Scan for the cell matching the given text and deliver its [X, Y] coordinate at center. 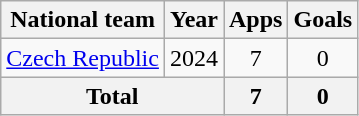
Apps [256, 20]
Czech Republic [83, 58]
National team [83, 20]
2024 [194, 58]
Year [194, 20]
Total [112, 96]
Goals [323, 20]
